From the cell containing the given text, extract its center point as [X, Y] coordinate. 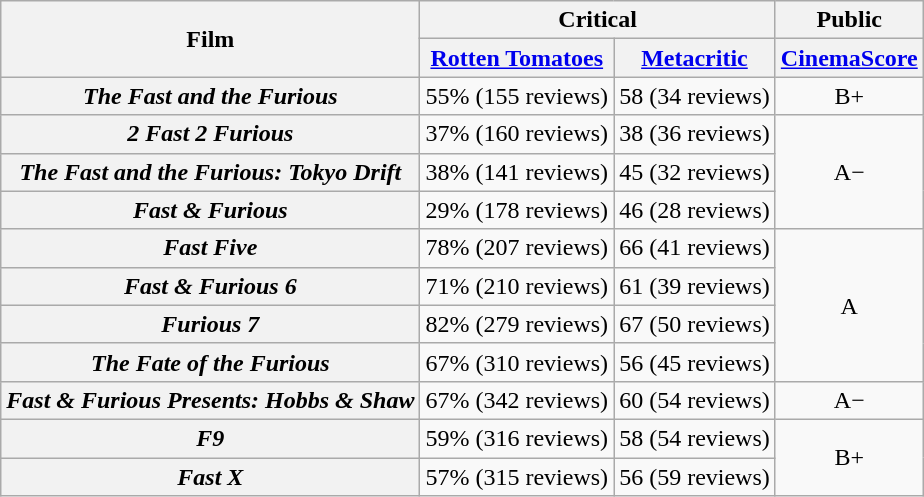
71% (210 reviews) [517, 286]
Rotten Tomatoes [517, 58]
A [849, 305]
59% (316 reviews) [517, 438]
38 (36 reviews) [695, 134]
Critical [598, 20]
Film [210, 39]
66 (41 reviews) [695, 248]
61 (39 reviews) [695, 286]
45 (32 reviews) [695, 172]
F9 [210, 438]
82% (279 reviews) [517, 324]
56 (45 reviews) [695, 362]
67% (342 reviews) [517, 400]
The Fate of the Furious [210, 362]
67% (310 reviews) [517, 362]
Metacritic [695, 58]
57% (315 reviews) [517, 477]
67 (50 reviews) [695, 324]
Fast Five [210, 248]
CinemaScore [849, 58]
Fast & Furious [210, 210]
Public [849, 20]
37% (160 reviews) [517, 134]
58 (34 reviews) [695, 96]
Fast & Furious 6 [210, 286]
The Fast and the Furious [210, 96]
58 (54 reviews) [695, 438]
78% (207 reviews) [517, 248]
2 Fast 2 Furious [210, 134]
Fast X [210, 477]
29% (178 reviews) [517, 210]
46 (28 reviews) [695, 210]
Fast & Furious Presents: Hobbs & Shaw [210, 400]
60 (54 reviews) [695, 400]
38% (141 reviews) [517, 172]
Furious 7 [210, 324]
The Fast and the Furious: Tokyo Drift [210, 172]
56 (59 reviews) [695, 477]
55% (155 reviews) [517, 96]
